Capture the cell that displays the provided text and extract its (x, y) central coordinate. 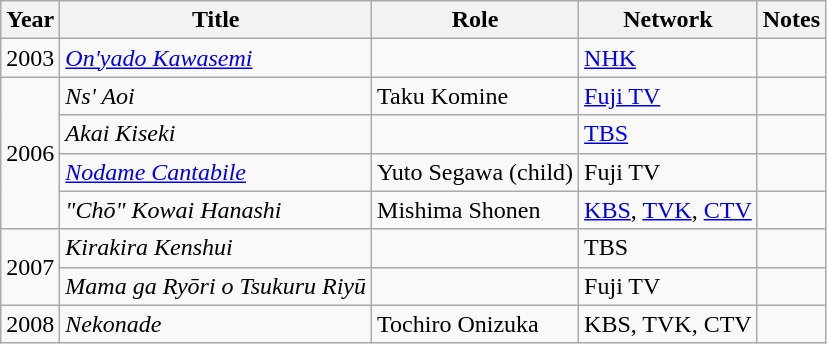
"Chō" Kowai Hanashi (216, 210)
Nekonade (216, 324)
Network (668, 20)
Kirakira Kenshui (216, 248)
Title (216, 20)
Ns' Aoi (216, 96)
2006 (30, 153)
Mishima Shonen (476, 210)
2008 (30, 324)
Yuto Segawa (child) (476, 172)
2003 (30, 58)
Nodame Cantabile (216, 172)
NHK (668, 58)
Tochiro Onizuka (476, 324)
Taku Komine (476, 96)
Year (30, 20)
Mama ga Ryōri o Tsukuru Riyū (216, 286)
Akai Kiseki (216, 134)
2007 (30, 267)
Role (476, 20)
Notes (791, 20)
On'yado Kawasemi (216, 58)
